Find where the given text appears and provide that cell's center as [X, Y] coordinate. 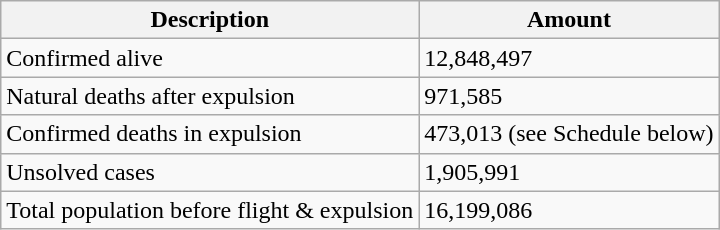
971,585 [569, 96]
Confirmed deaths in expulsion [210, 134]
Description [210, 20]
Natural deaths after expulsion [210, 96]
Amount [569, 20]
1,905,991 [569, 172]
Total population before flight & expulsion [210, 210]
Confirmed alive [210, 58]
Unsolved cases [210, 172]
12,848,497 [569, 58]
16,199,086 [569, 210]
473,013 (see Schedule below) [569, 134]
